Return the (X, Y) coordinate for the center point of the cell that contains the specified text.  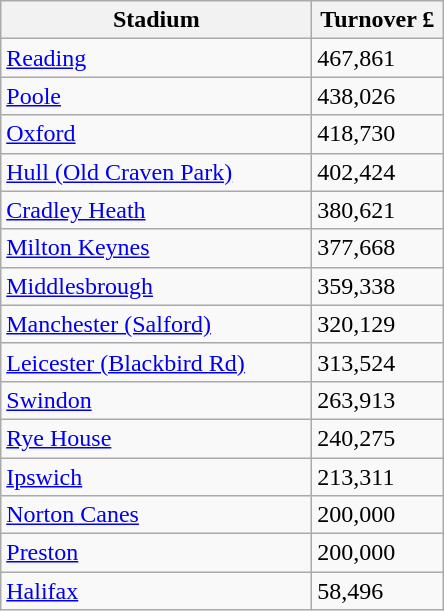
Manchester (Salford) (156, 324)
Oxford (156, 134)
Rye House (156, 438)
Ipswich (156, 477)
263,913 (378, 400)
Swindon (156, 400)
Reading (156, 58)
320,129 (378, 324)
Middlesbrough (156, 286)
Cradley Heath (156, 210)
213,311 (378, 477)
58,496 (378, 591)
467,861 (378, 58)
Hull (Old Craven Park) (156, 172)
Stadium (156, 20)
380,621 (378, 210)
Halifax (156, 591)
Poole (156, 96)
359,338 (378, 286)
418,730 (378, 134)
Norton Canes (156, 515)
402,424 (378, 172)
438,026 (378, 96)
Milton Keynes (156, 248)
Preston (156, 553)
377,668 (378, 248)
240,275 (378, 438)
313,524 (378, 362)
Turnover £ (378, 20)
Leicester (Blackbird Rd) (156, 362)
